From the cell containing the given text, extract its center point as (X, Y) coordinate. 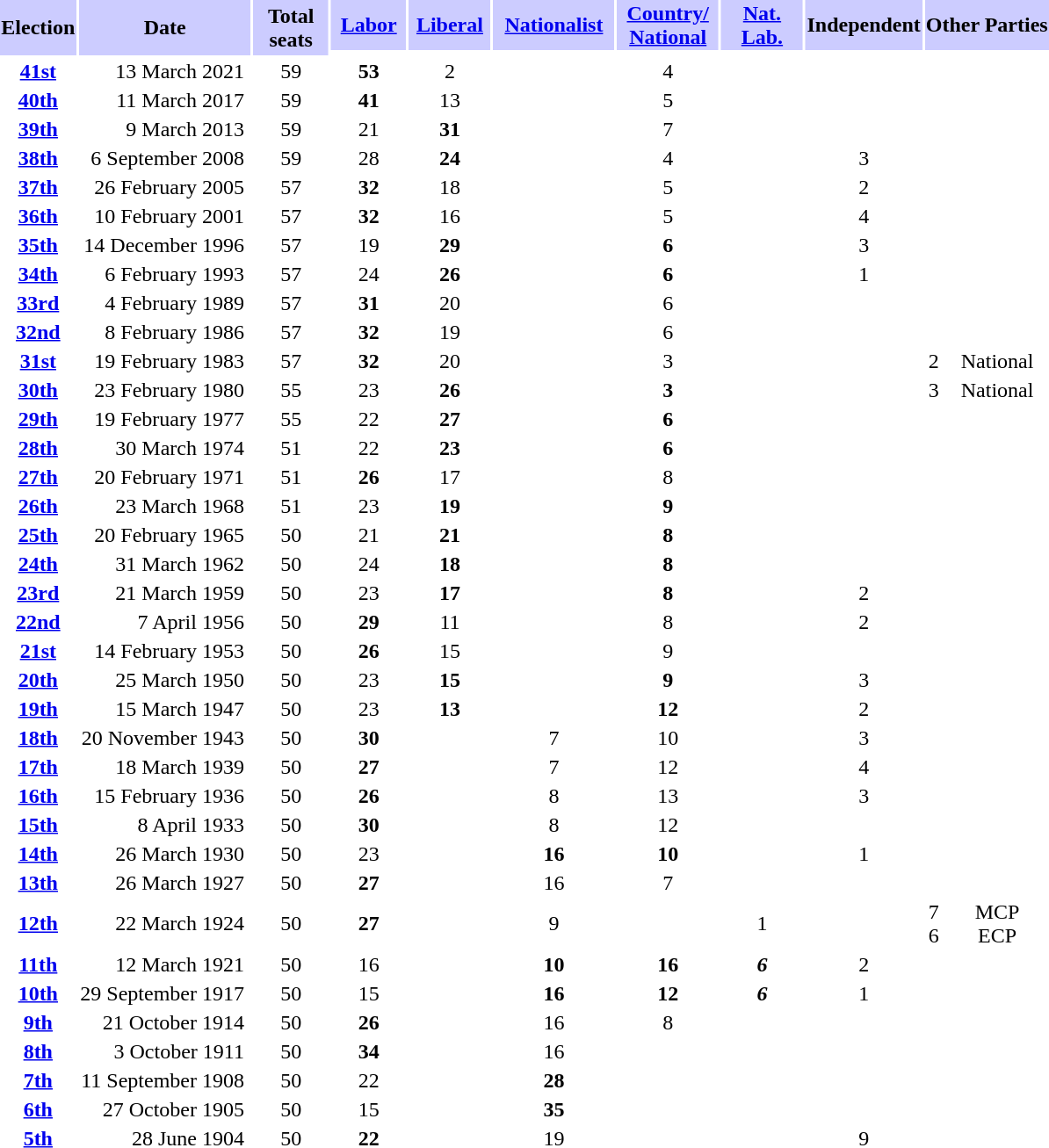
11 March 2017 (163, 100)
8 February 1986 (163, 332)
36th (39, 216)
7 April 1956 (163, 622)
8th (39, 1051)
39th (39, 129)
23 March 1968 (163, 506)
Date (165, 28)
6 February 1993 (163, 274)
11 September 1908 (163, 1080)
11 (450, 622)
Total seats (291, 28)
27 October 1905 (163, 1109)
10th (39, 993)
6 September 2008 (163, 158)
23rd (39, 593)
25 March 1950 (163, 680)
6th (39, 1109)
22 March 1924 (163, 924)
33rd (39, 303)
18 March 1939 (163, 767)
20 November 1943 (163, 738)
34th (39, 274)
25th (39, 535)
12th (39, 924)
37th (39, 187)
16th (39, 796)
Labor (369, 25)
Election (39, 28)
18th (39, 738)
40th (39, 100)
26 March 1930 (163, 854)
17th (39, 767)
9 March 2013 (163, 129)
14th (39, 854)
20th (39, 680)
10 February 2001 (163, 216)
29 September 1917 (163, 993)
9th (39, 1022)
Other Parties (987, 25)
Liberal (450, 25)
20 February 1965 (163, 535)
14 February 1953 (163, 651)
26 February 2005 (163, 187)
34 (369, 1051)
14 December 1996 (163, 245)
Nationalist (553, 25)
11th (39, 964)
13th (39, 883)
7th (39, 1080)
38th (39, 158)
41 (369, 100)
15th (39, 825)
35 (553, 1109)
53 (369, 71)
26 March 1927 (163, 883)
29th (39, 419)
21st (39, 651)
15 February 1936 (163, 796)
27th (39, 477)
23 February 1980 (163, 390)
12 March 1921 (163, 964)
19th (39, 709)
21 October 1914 (163, 1022)
41st (39, 71)
15 March 1947 (163, 709)
3 October 1911 (163, 1051)
76 (933, 924)
MCPECP (997, 924)
19 February 1977 (163, 419)
30th (39, 390)
32nd (39, 332)
26th (39, 506)
13 March 2021 (163, 71)
31st (39, 361)
30 March 1974 (163, 448)
21 March 1959 (163, 593)
Nat. Lab. (763, 25)
8 April 1933 (163, 825)
20 February 1971 (163, 477)
31 March 1962 (163, 564)
22nd (39, 622)
4 February 1989 (163, 303)
Independent (864, 25)
28th (39, 448)
35th (39, 245)
19 February 1983 (163, 361)
24th (39, 564)
Country/ National (668, 25)
